Provide the (X, Y) coordinate of the cell's center where the given text is located.  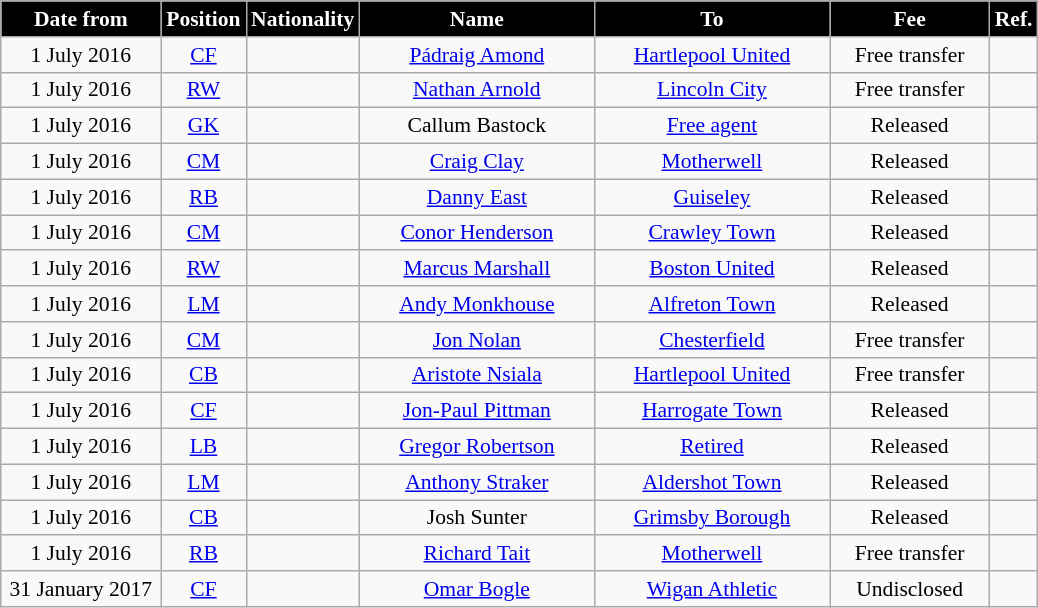
To (712, 19)
Callum Bastock (476, 126)
Boston United (712, 269)
Name (476, 19)
Marcus Marshall (476, 269)
Chesterfield (712, 340)
Craig Clay (476, 162)
Richard Tait (476, 554)
Retired (712, 447)
Ref. (1014, 19)
Nationality (302, 19)
Grimsby Borough (712, 518)
Danny East (476, 197)
Alfreton Town (712, 304)
Aristote Nsiala (476, 375)
Jon-Paul Pittman (476, 411)
LB (204, 447)
Position (204, 19)
Pádraig Amond (476, 55)
Aldershot Town (712, 482)
Lincoln City (712, 90)
Guiseley (712, 197)
Jon Nolan (476, 340)
Andy Monkhouse (476, 304)
Free agent (712, 126)
Wigan Athletic (712, 589)
Date from (81, 19)
Fee (910, 19)
Harrogate Town (712, 411)
Gregor Robertson (476, 447)
Undisclosed (910, 589)
Crawley Town (712, 233)
GK (204, 126)
Josh Sunter (476, 518)
Conor Henderson (476, 233)
Omar Bogle (476, 589)
31 January 2017 (81, 589)
Anthony Straker (476, 482)
Nathan Arnold (476, 90)
